Search for the cell housing the specified text and yield its (X, Y) center coordinate. 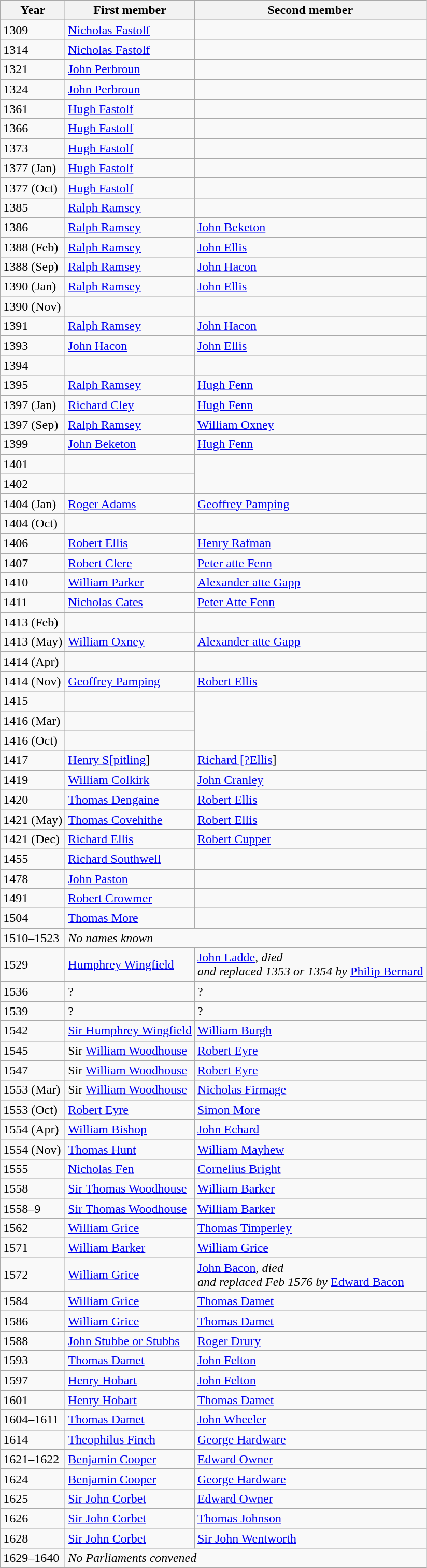
No Parliaments convened (246, 1558)
Second member (310, 10)
1624 (33, 1479)
1377 (Jan) (33, 168)
William Burgh (310, 1031)
John Echard (310, 1129)
Humphrey Wingfield (130, 964)
John Bacon, died and replaced Feb 1576 by Edward Bacon (310, 1275)
William Parker (130, 583)
No names known (246, 938)
William Bishop (130, 1129)
1601 (33, 1400)
Nicholas Fen (130, 1169)
1554 (Apr) (33, 1129)
1416 (Oct) (33, 740)
1413 (Feb) (33, 622)
1629–1640 (33, 1558)
1419 (33, 780)
1401 (33, 464)
1547 (33, 1070)
Richard Ellis (130, 839)
Henry S[pitling] (130, 760)
1562 (33, 1228)
1572 (33, 1275)
Richard Southwell (130, 859)
1628 (33, 1538)
1404 (Jan) (33, 503)
1542 (33, 1031)
1390 (Jan) (33, 287)
Theophilus Finch (130, 1439)
1504 (33, 918)
1529 (33, 964)
Year (33, 10)
Thomas Dengaine (130, 800)
1407 (33, 563)
Thomas Covehithe (130, 819)
1420 (33, 800)
1385 (33, 207)
1597 (33, 1380)
1536 (33, 991)
Richard Cley (130, 405)
Simon More (310, 1110)
1455 (33, 859)
1555 (33, 1169)
Sir Humphrey Wingfield (130, 1031)
Nicholas Firmage (310, 1090)
1510–1523 (33, 938)
Sir John Wentworth (310, 1538)
1390 (Nov) (33, 306)
Henry Rafman (310, 543)
1410 (33, 583)
William Mayhew (310, 1149)
1416 (Mar) (33, 721)
1388 (Feb) (33, 247)
John Stubbe or Stubbs (130, 1341)
Roger Adams (130, 503)
1413 (May) (33, 642)
Richard [?Ellis] (310, 760)
1553 (Oct) (33, 1110)
1309 (33, 30)
John Wheeler (310, 1420)
1393 (33, 346)
1621–1622 (33, 1459)
John Ladde, died and replaced 1353 or 1354 by Philip Bernard (310, 964)
1478 (33, 879)
1397 (Sep) (33, 425)
1391 (33, 326)
1373 (33, 148)
1402 (33, 484)
1415 (33, 701)
1361 (33, 109)
1417 (33, 760)
1593 (33, 1361)
1394 (33, 366)
Robert Clere (130, 563)
1321 (33, 69)
1406 (33, 543)
1421 (May) (33, 819)
1558 (33, 1188)
1604–1611 (33, 1420)
1324 (33, 89)
1366 (33, 129)
John Cranley (310, 780)
Nicholas Cates (130, 603)
1388 (Sep) (33, 267)
1614 (33, 1439)
Robert Cupper (310, 839)
William Colkirk (130, 780)
1414 (Nov) (33, 681)
John Paston (130, 879)
1586 (33, 1321)
1399 (33, 444)
1397 (Jan) (33, 405)
1553 (Mar) (33, 1090)
1377 (Oct) (33, 188)
1491 (33, 899)
1558–9 (33, 1209)
Thomas More (130, 918)
1554 (Nov) (33, 1149)
Cornelius Bright (310, 1169)
1404 (Oct) (33, 523)
First member (130, 10)
Thomas Timperley (310, 1228)
1414 (Apr) (33, 662)
Roger Drury (310, 1341)
1421 (Dec) (33, 839)
Peter atte Fenn (310, 563)
1386 (33, 227)
1545 (33, 1051)
Thomas Johnson (310, 1518)
1571 (33, 1248)
1395 (33, 385)
1625 (33, 1499)
Robert Crowmer (130, 899)
1584 (33, 1301)
1314 (33, 50)
1411 (33, 603)
1588 (33, 1341)
1539 (33, 1011)
Thomas Hunt (130, 1149)
Peter Atte Fenn (310, 603)
1626 (33, 1518)
